Output the [X, Y] coordinate of the center of the cell containing the given text.  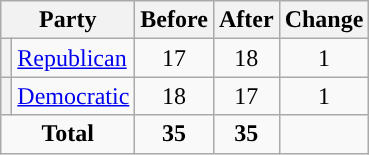
Change [324, 20]
After [246, 20]
Party [68, 20]
Democratic [74, 96]
Total [68, 134]
Before [174, 20]
Republican [74, 58]
